Find where the given text appears and provide that cell's center as (x, y) coordinate. 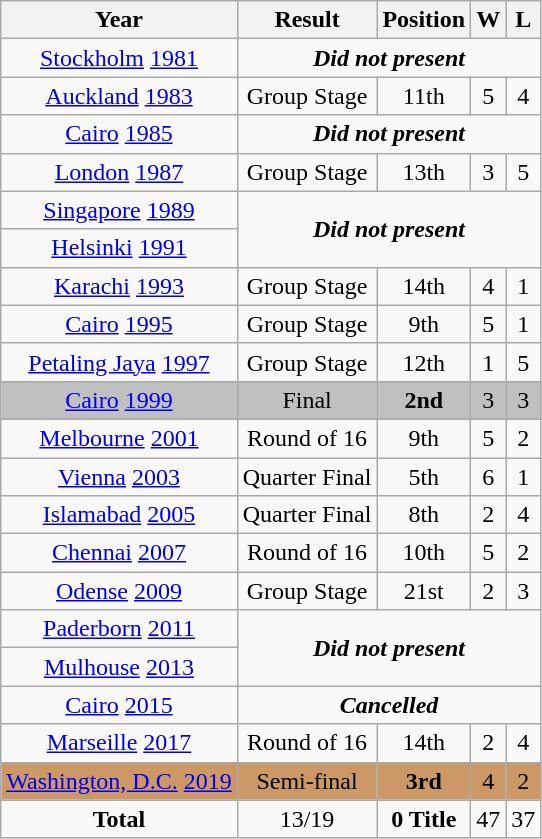
Paderborn 2011 (119, 629)
W (488, 20)
Position (424, 20)
13/19 (307, 819)
11th (424, 96)
Stockholm 1981 (119, 58)
12th (424, 362)
47 (488, 819)
0 Title (424, 819)
Cairo 1985 (119, 134)
Marseille 2017 (119, 743)
Auckland 1983 (119, 96)
L (524, 20)
Total (119, 819)
Melbourne 2001 (119, 438)
2nd (424, 400)
Islamabad 2005 (119, 515)
Odense 2009 (119, 591)
Singapore 1989 (119, 210)
5th (424, 477)
Final (307, 400)
37 (524, 819)
Cairo 1999 (119, 400)
10th (424, 553)
6 (488, 477)
Helsinki 1991 (119, 248)
Cancelled (389, 705)
London 1987 (119, 172)
Mulhouse 2013 (119, 667)
Year (119, 20)
Washington, D.C. 2019 (119, 781)
Cairo 1995 (119, 324)
13th (424, 172)
Semi-final (307, 781)
Vienna 2003 (119, 477)
Result (307, 20)
Cairo 2015 (119, 705)
3rd (424, 781)
Karachi 1993 (119, 286)
Petaling Jaya 1997 (119, 362)
8th (424, 515)
21st (424, 591)
Chennai 2007 (119, 553)
